Locate the cell with the specified text and output its [x, y] center coordinate. 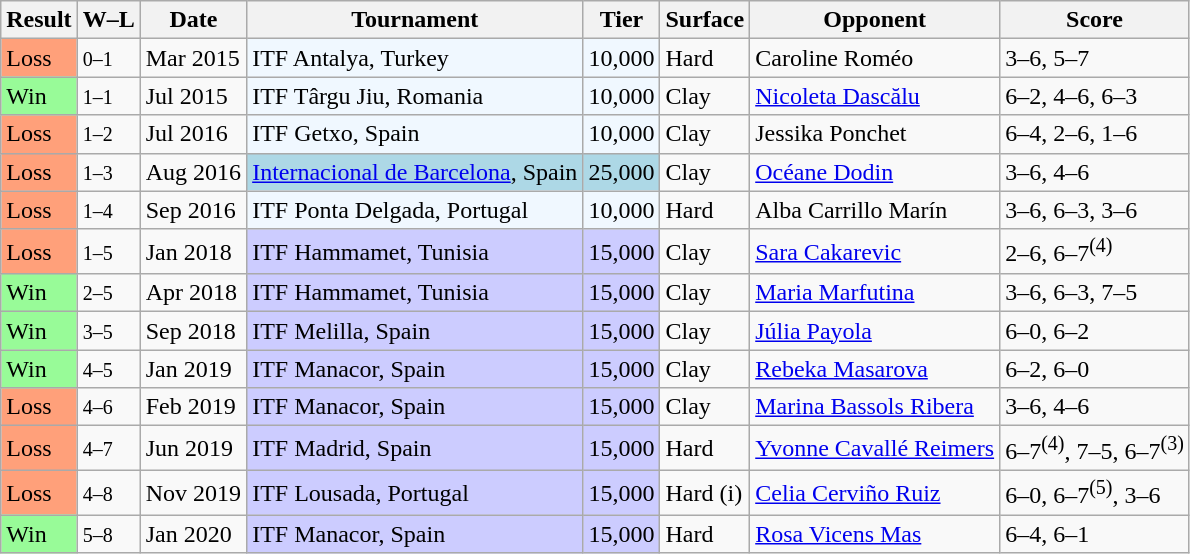
Tournament [415, 20]
1–4 [108, 210]
Jan 2020 [193, 534]
Jul 2016 [193, 134]
Jan 2018 [193, 252]
Mar 2015 [193, 58]
ITF Melilla, Spain [415, 331]
3–6, 6–3, 3–6 [1095, 210]
Tier [622, 20]
Feb 2019 [193, 407]
Sep 2016 [193, 210]
ITF Getxo, Spain [415, 134]
4–7 [108, 448]
Nov 2019 [193, 492]
6–4, 6–1 [1095, 534]
6–7(4), 7–5, 6–7(3) [1095, 448]
Rosa Vicens Mas [875, 534]
6–4, 2–6, 1–6 [1095, 134]
Marina Bassols Ribera [875, 407]
Nicoleta Dascălu [875, 96]
Sara Cakarevic [875, 252]
Date [193, 20]
1–1 [108, 96]
Jessika Ponchet [875, 134]
6–0, 6–7(5), 3–6 [1095, 492]
Jul 2015 [193, 96]
2–6, 6–7(4) [1095, 252]
Caroline Roméo [875, 58]
6–2, 6–0 [1095, 369]
Opponent [875, 20]
1–5 [108, 252]
3–6, 6–3, 7–5 [1095, 293]
Score [1095, 20]
Yvonne Cavallé Reimers [875, 448]
Surface [705, 20]
0–1 [108, 58]
3–6, 5–7 [1095, 58]
4–8 [108, 492]
25,000 [622, 172]
6–2, 4–6, 6–3 [1095, 96]
1–2 [108, 134]
1–3 [108, 172]
Alba Carrillo Marín [875, 210]
Aug 2016 [193, 172]
Apr 2018 [193, 293]
Océane Dodin [875, 172]
Celia Cerviño Ruiz [875, 492]
Jan 2019 [193, 369]
Maria Marfutina [875, 293]
Júlia Payola [875, 331]
ITF Antalya, Turkey [415, 58]
Result [39, 20]
Sep 2018 [193, 331]
Rebeka Masarova [875, 369]
6–0, 6–2 [1095, 331]
Internacional de Barcelona, Spain [415, 172]
5–8 [108, 534]
Jun 2019 [193, 448]
3–5 [108, 331]
W–L [108, 20]
ITF Târgu Jiu, Romania [415, 96]
Hard (i) [705, 492]
ITF Madrid, Spain [415, 448]
4–6 [108, 407]
4–5 [108, 369]
ITF Lousada, Portugal [415, 492]
ITF Ponta Delgada, Portugal [415, 210]
2–5 [108, 293]
